Extract the [X, Y] coordinate from the center of the cell holding the provided text.  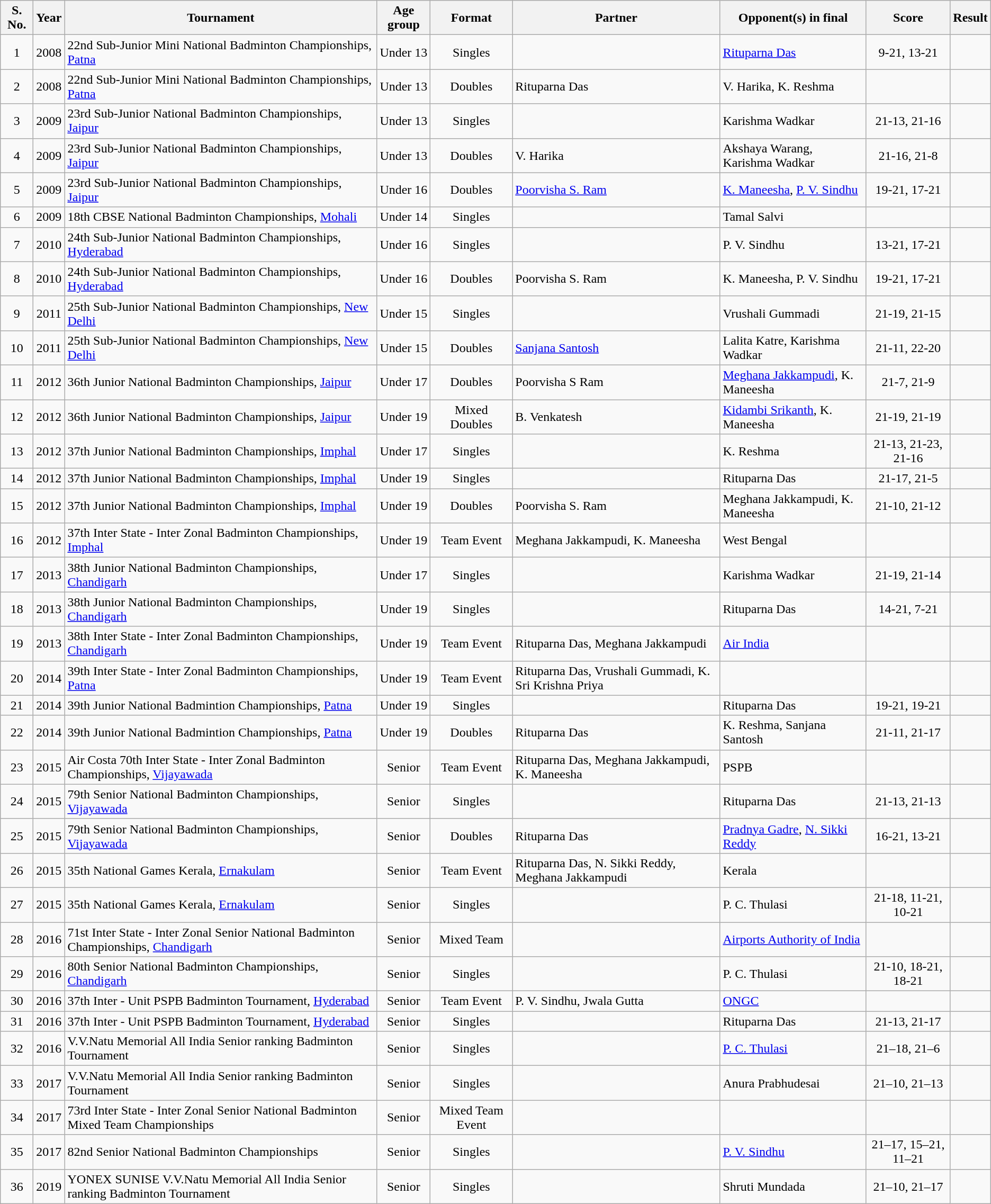
21-11, 22-20 [908, 347]
21–17, 15–21, 11–21 [908, 1152]
21–10, 21–13 [908, 1083]
71st Inter State - Inter Zonal Senior National Badminton Championships, Chandigarh [221, 939]
Mixed Doubles [471, 416]
Anura Prabhudesai [793, 1083]
21 [17, 705]
28 [17, 939]
1 [17, 52]
9 [17, 313]
18th CBSE National Badminton Championships, Mohali [221, 217]
35 [17, 1152]
Score [908, 18]
4 [17, 156]
Tamal Salvi [793, 217]
36 [17, 1186]
37th Inter State - Inter Zonal Badminton Championships, Imphal [221, 540]
27 [17, 904]
Partner [616, 18]
21-16, 21-8 [908, 156]
Under 14 [403, 217]
80th Senior National Badminton Championships, Chandigarh [221, 974]
31 [17, 1021]
14 [17, 479]
2 [17, 87]
S. No. [17, 18]
24 [17, 802]
Rituparna Das, Vrushali Gummadi, K. Sri Krishna Priya [616, 678]
8 [17, 278]
21–18, 21–6 [908, 1048]
V. Harika [616, 156]
PSPB [793, 767]
Kerala [793, 870]
2019 [49, 1186]
13-21, 17-21 [908, 245]
16 [17, 540]
73rd Inter State - Inter Zonal Senior National Badminton Mixed Team Championships [221, 1117]
14-21, 7-21 [908, 609]
West Bengal [793, 540]
Tournament [221, 18]
Air India [793, 644]
13 [17, 451]
ONGC [793, 1001]
Lalita Katre, Karishma Wadkar [793, 347]
Year [49, 18]
26 [17, 870]
Sanjana Santosh [616, 347]
20 [17, 678]
Mixed Team [471, 939]
21-19, 21-14 [908, 575]
Air Costa 70th Inter State - Inter Zonal Badminton Championships, Vijayawada [221, 767]
21-10, 18-21, 18-21 [908, 974]
12 [17, 416]
21-7, 21-9 [908, 382]
16-21, 13-21 [908, 835]
Opponent(s) in final [793, 18]
21-17, 21-5 [908, 479]
3 [17, 121]
B. Venkatesh [616, 416]
K. Reshma, Sanjana Santosh [793, 733]
19-21, 19-21 [908, 705]
Rituparna Das, N. Sikki Reddy, Meghana Jakkampudi [616, 870]
33 [17, 1083]
Kidambi Srikanth, K. Maneesha [793, 416]
29 [17, 974]
15 [17, 506]
21-13, 21-13 [908, 802]
39th Inter State - Inter Zonal Badminton Championships, Patna [221, 678]
34 [17, 1117]
6 [17, 217]
Airports Authority of India [793, 939]
V. Harika, K. Reshma [793, 87]
7 [17, 245]
9-21, 13-21 [908, 52]
Pradnya Gadre, N. Sikki Reddy [793, 835]
YONEX SUNISE V.V.Natu Memorial All India Senior ranking Badminton Tournament [221, 1186]
17 [17, 575]
38th Inter State - Inter Zonal Badminton Championships, Chandigarh [221, 644]
Mixed Team Event [471, 1117]
21–10, 21–17 [908, 1186]
21-13, 21-17 [908, 1021]
18 [17, 609]
21-18, 11-21, 10-21 [908, 904]
5 [17, 190]
25 [17, 835]
21-13, 21-23, 21-16 [908, 451]
Shruti Mundada [793, 1186]
22 [17, 733]
21-19, 21-19 [908, 416]
Format [471, 18]
Vrushali Gummadi [793, 313]
82nd Senior National Badminton Championships [221, 1152]
23 [17, 767]
21-19, 21-15 [908, 313]
K. Reshma [793, 451]
Result [970, 18]
21-11, 21-17 [908, 733]
10 [17, 347]
P. V. Sindhu, Jwala Gutta [616, 1001]
Poorvisha S Ram [616, 382]
30 [17, 1001]
Age group [403, 18]
19 [17, 644]
Akshaya Warang, Karishma Wadkar [793, 156]
21-13, 21-16 [908, 121]
Rituparna Das, Meghana Jakkampudi [616, 644]
21-10, 21-12 [908, 506]
32 [17, 1048]
Rituparna Das, Meghana Jakkampudi, K. Maneesha [616, 767]
11 [17, 382]
